For the text-containing cell, return its midpoint in (X, Y) coordinate format. 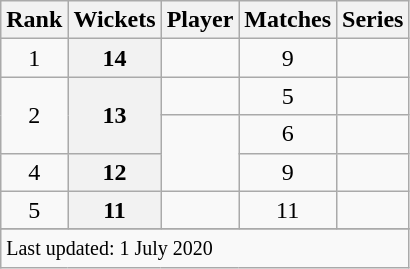
Player (200, 20)
Rank (34, 20)
13 (114, 115)
Series (373, 20)
Last updated: 1 July 2020 (205, 248)
Wickets (114, 20)
2 (34, 115)
1 (34, 58)
4 (34, 172)
14 (114, 58)
12 (114, 172)
6 (288, 134)
Matches (288, 20)
